Output the (x, y) coordinate of the center of the cell containing the given text.  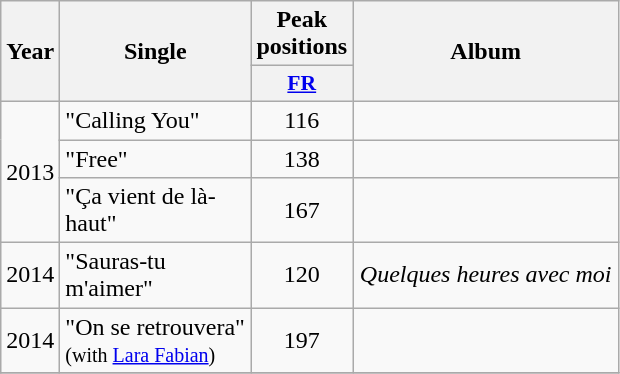
"On se retrouvera" (with Lara Fabian) (156, 340)
FR (302, 84)
2013 (30, 172)
Quelques heures avec moi (486, 276)
Single (156, 52)
"Ça vient de là-haut" (156, 210)
116 (302, 120)
"Calling You" (156, 120)
167 (302, 210)
120 (302, 276)
138 (302, 159)
Album (486, 52)
"Free" (156, 159)
197 (302, 340)
"Sauras-tu m'aimer" (156, 276)
Peak positions (302, 34)
Year (30, 52)
